Provide the (X, Y) coordinate of the cell's center where the given text is located.  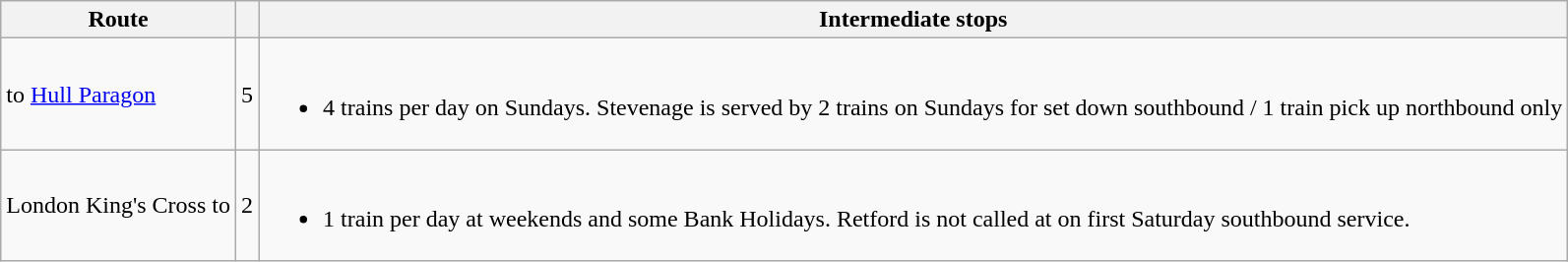
4 trains per day on Sundays. Stevenage is served by 2 trains on Sundays for set down southbound / 1 train pick up northbound only (913, 95)
2 (246, 205)
Intermediate stops (913, 20)
London King's Cross to (118, 205)
to Hull Paragon (118, 95)
Route (118, 20)
5 (246, 95)
1 train per day at weekends and some Bank Holidays. Retford is not called at on first Saturday southbound service. (913, 205)
